Capture the cell that displays the provided text and extract its (x, y) central coordinate. 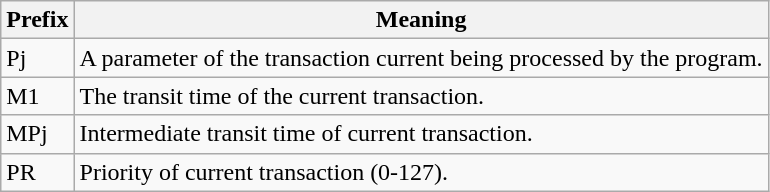
Meaning (421, 20)
The transit time of the current transaction. (421, 96)
Intermediate transit time of current transaction. (421, 134)
Prefix (38, 20)
A parameter of the transaction current being processed by the program. (421, 58)
Pj (38, 58)
PR (38, 172)
Priority of current transaction (0-127). (421, 172)
MPj (38, 134)
M1 (38, 96)
